Detect which cell encompasses the target text, then output its (x, y) center coordinate. 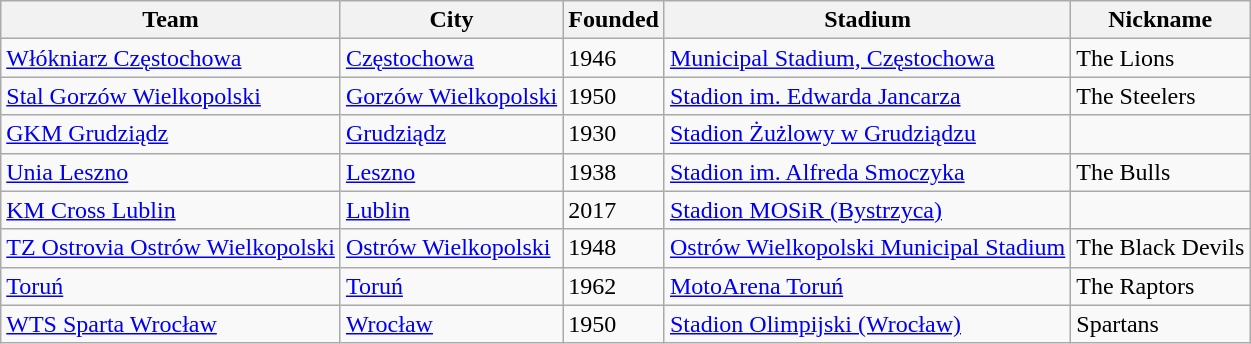
Team (171, 20)
Founded (614, 20)
Stadion im. Edwarda Jancarza (867, 96)
1938 (614, 172)
Stadion Olimpijski (Wrocław) (867, 324)
The Black Devils (1160, 248)
Spartans (1160, 324)
1962 (614, 286)
KM Cross Lublin (171, 210)
Ostrów Wielkopolski (451, 248)
2017 (614, 210)
Grudziądz (451, 134)
MotoArena Toruń (867, 286)
1930 (614, 134)
WTS Sparta Wrocław (171, 324)
Stadion Żużlowy w Grudziądzu (867, 134)
The Raptors (1160, 286)
Stal Gorzów Wielkopolski (171, 96)
The Lions (1160, 58)
The Steelers (1160, 96)
Municipal Stadium, Częstochowa (867, 58)
Gorzów Wielkopolski (451, 96)
Lublin (451, 210)
1948 (614, 248)
Leszno (451, 172)
Unia Leszno (171, 172)
City (451, 20)
Nickname (1160, 20)
Stadium (867, 20)
The Bulls (1160, 172)
Częstochowa (451, 58)
Stadion MOSiR (Bystrzyca) (867, 210)
1946 (614, 58)
TZ Ostrovia Ostrów Wielkopolski (171, 248)
Włókniarz Częstochowa (171, 58)
Ostrów Wielkopolski Municipal Stadium (867, 248)
Stadion im. Alfreda Smoczyka (867, 172)
GKM Grudziądz (171, 134)
Wrocław (451, 324)
